Extract the (x, y) coordinate from the center of the cell holding the provided text.  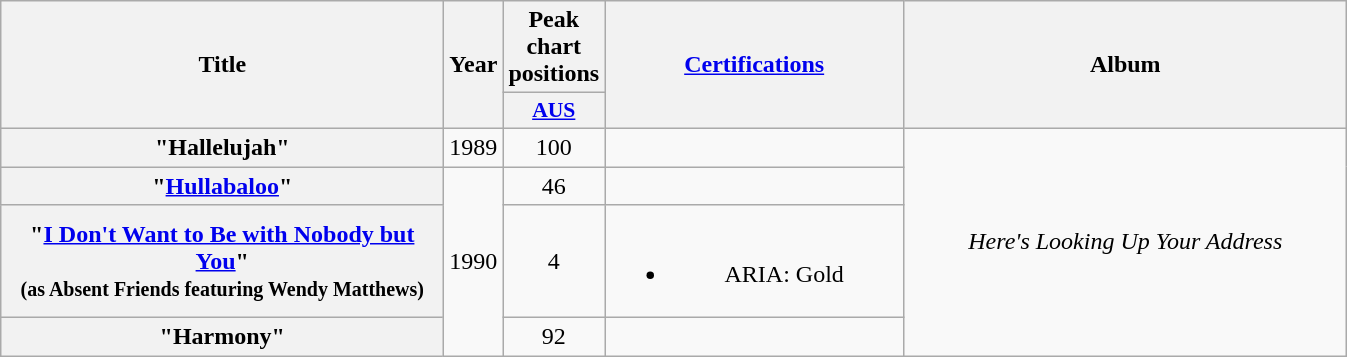
Certifications (754, 65)
1990 (474, 260)
"Hullabaloo" (222, 185)
ARIA: Gold (754, 262)
Title (222, 65)
Year (474, 65)
1989 (474, 147)
92 (554, 337)
"I Don't Want to Be with Nobody but You" (as Absent Friends featuring Wendy Matthews) (222, 262)
100 (554, 147)
AUS (554, 111)
"Harmony" (222, 337)
Peak chart positions (554, 47)
Album (1126, 65)
46 (554, 185)
Here's Looking Up Your Address (1126, 242)
4 (554, 262)
"Hallelujah" (222, 147)
